Extract the [X, Y] coordinate from the center of the cell holding the provided text.  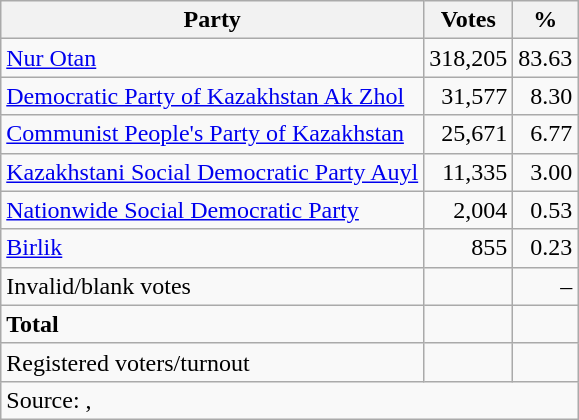
Invalid/blank votes [212, 286]
Birlik [212, 248]
855 [468, 248]
Nationwide Social Democratic Party [212, 210]
Party [212, 20]
Total [212, 324]
318,205 [468, 58]
Democratic Party of Kazakhstan Ak Zhol [212, 96]
11,335 [468, 172]
Communist People's Party of Kazakhstan [212, 134]
25,671 [468, 134]
Source: , [290, 400]
31,577 [468, 96]
Votes [468, 20]
Registered voters/turnout [212, 362]
Kazakhstani Social Democratic Party Auyl [212, 172]
83.63 [546, 58]
6.77 [546, 134]
% [546, 20]
2,004 [468, 210]
0.53 [546, 210]
8.30 [546, 96]
– [546, 286]
0.23 [546, 248]
3.00 [546, 172]
Nur Otan [212, 58]
